Return (x, y) of the center of cell containing provided text 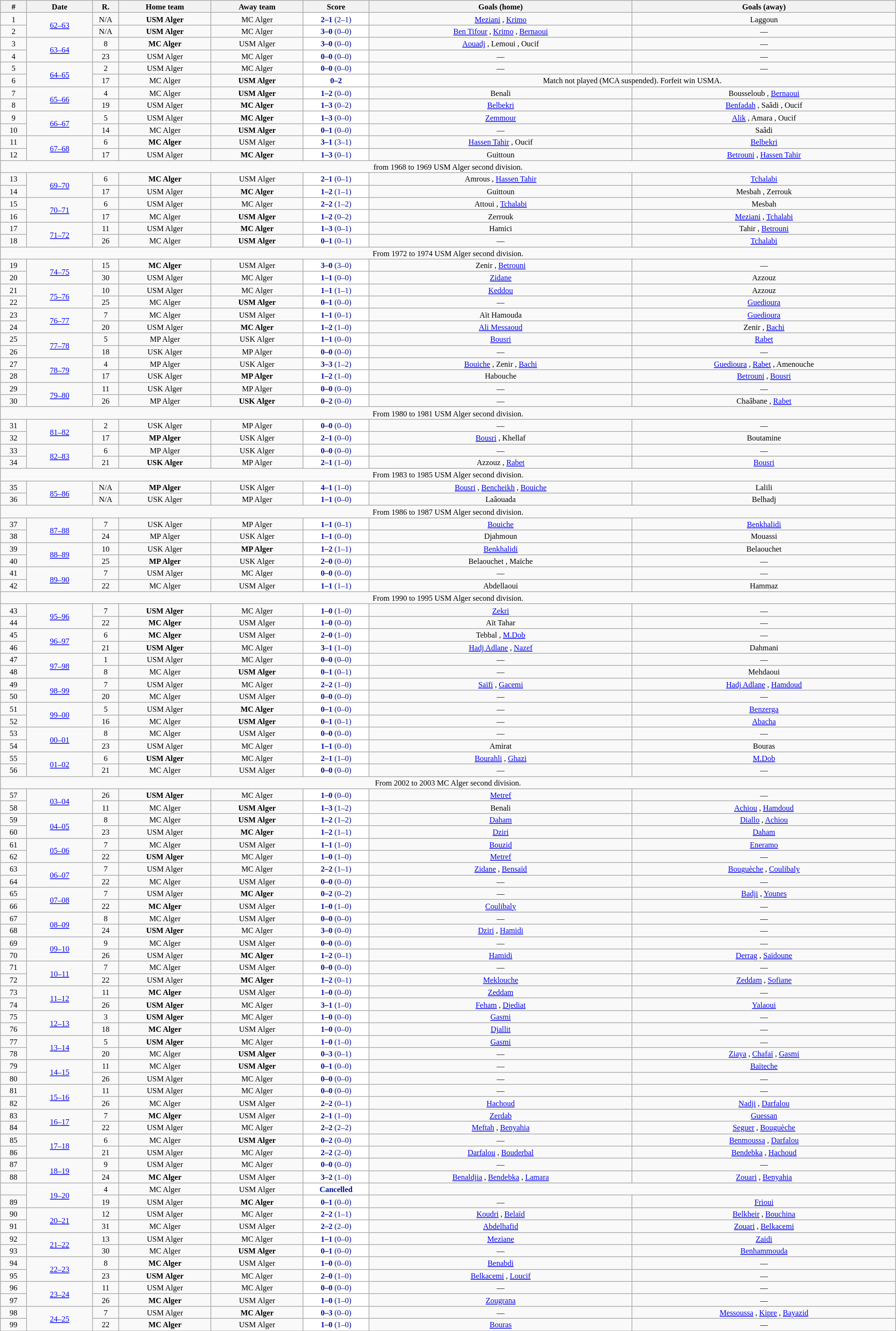
58 (14, 807)
82 (14, 1103)
Achiou , Hamdoud (764, 807)
50 (14, 696)
93 (14, 1251)
71 (14, 968)
54 (14, 745)
Dahmani (764, 647)
Belhadj (764, 499)
Hassen Tahir , Oucif (501, 142)
05–06 (60, 850)
12–13 (60, 1023)
11–12 (60, 998)
Darfalou , Bouderbal (501, 1152)
24–25 (60, 1318)
96 (14, 1288)
0–2 (336, 80)
Lalili (764, 487)
82–83 (60, 456)
Ziaya , Chafaï , Gasmi (764, 1054)
Coulibaly (501, 906)
Meziani , Krimo (501, 19)
# (14, 7)
72 (14, 980)
Meziane (501, 1238)
79–80 (60, 395)
89–90 (60, 579)
00–01 (60, 739)
3–0 (3–0) (336, 265)
Zeddam (501, 992)
Aït Hamouda (501, 314)
Benabdi (501, 1263)
Benzerga (764, 709)
22–23 (60, 1269)
Djallit (501, 1029)
99–00 (60, 715)
Hamidi (501, 955)
62 (14, 856)
60 (14, 832)
68 (14, 930)
Abdellaoui (501, 586)
Zeddam , Sofiane (764, 980)
Benmoussa , Darfalou (764, 1140)
Saïfi , Gacemi (501, 684)
Feham , Djediat (501, 1004)
2–1 (0–0) (336, 438)
R. (106, 7)
91 (14, 1226)
Rabet (764, 339)
Tebbal , M.Dob (501, 635)
09–10 (60, 949)
21–22 (60, 1245)
Alik , Amara , Oucif (764, 117)
84 (14, 1127)
Zekri (501, 610)
Azzouz , Rabet (501, 462)
3–3 (1–2) (336, 364)
14–15 (60, 1072)
Laâouada (501, 499)
86 (14, 1152)
Goals (away) (764, 7)
Attoui , Tchalabi (501, 204)
Bousri , Bencheikh , Bouiche (501, 487)
73 (14, 992)
Abacha (764, 721)
Betrouni , Hassen Tahir (764, 155)
1–2 (1–2) (336, 820)
Eneramo (764, 844)
99 (14, 1324)
Baïteche (764, 1066)
Benfadah , Saâdi , Oucif (764, 105)
Belaouchet , Maïche (501, 561)
40 (14, 561)
87–88 (60, 530)
13–14 (60, 1047)
From 1990 to 1995 USM Alger second division. (448, 598)
From 2002 to 2003 MC Alger second division. (448, 783)
3–2 (1–0) (336, 1177)
Hamici (501, 228)
Derrag , Saïdoune (764, 955)
2–2 (1–0) (336, 684)
88–89 (60, 555)
Saâdi (764, 130)
Score (336, 7)
Hammaz (764, 586)
Seguer , Bouguèche (764, 1127)
1–3 (0–2) (336, 105)
Zouari , Belkacemi (764, 1226)
Amrous , Hassen Tahir (501, 179)
Zidane (501, 277)
67 (14, 918)
78–79 (60, 370)
32 (14, 438)
Dziri , Hamidi (501, 930)
Benhammouda (764, 1251)
98 (14, 1312)
Zenir , Betrouni (501, 265)
87 (14, 1165)
1–3 (1–2) (336, 807)
Mesbah (764, 204)
62–63 (60, 25)
2–1 (2–1) (336, 19)
2–2 (2–2) (336, 1127)
Abdelhafid (501, 1226)
28 (14, 376)
03–04 (60, 801)
80 (14, 1078)
1–1 (1–0) (336, 844)
79 (14, 1066)
Meftah , Benyahia (501, 1127)
74–75 (60, 271)
69 (14, 943)
2–2 (0–1) (336, 1103)
41 (14, 573)
59 (14, 820)
Laggoun (764, 19)
63–64 (60, 50)
Meklouche (501, 980)
37 (14, 524)
78 (14, 1054)
57 (14, 795)
Betrouni , Bousri (764, 376)
64–65 (60, 74)
69–70 (60, 185)
Belkheir , Bouchina (764, 1214)
94 (14, 1263)
90 (14, 1214)
81–82 (60, 432)
1–3 (0–0) (336, 117)
96–97 (60, 641)
Messoussa , Kipre , Bayazid (764, 1312)
52 (14, 721)
Zouari , Benyahia (764, 1177)
27 (14, 364)
Zerdab (501, 1115)
Cancelled (336, 1189)
64 (14, 881)
Koudri , Belaïd (501, 1214)
85–86 (60, 493)
2–2 (1–2) (336, 204)
07–08 (60, 899)
Match not played (MCA suspended). Forfeit win USMA. (632, 80)
08–09 (60, 924)
Tahir , Betrouni (764, 228)
95–96 (60, 616)
Aouadj , Lemoui , Oucif (501, 43)
65–66 (60, 99)
Mouassi (764, 536)
01–02 (60, 764)
35 (14, 487)
53 (14, 733)
44 (14, 622)
From 1980 to 1981 USM Alger second division. (448, 413)
Bousri , Khellaf (501, 438)
33 (14, 450)
Zenir , Bachi (764, 327)
Habouche (501, 376)
18–19 (60, 1171)
15–16 (60, 1097)
29 (14, 389)
43 (14, 610)
38 (14, 536)
from 1968 to 1969 USM Alger second division. (448, 167)
16–17 (60, 1121)
74 (14, 1004)
Bousseloub , Bernaoui (764, 93)
4–1 (1–0) (336, 487)
77 (14, 1041)
M.Dob (764, 758)
Badji , Younes (764, 893)
66–67 (60, 123)
Bourahli , Ghazi (501, 758)
Mesbah , Zerrouk (764, 191)
0–2 (0–2) (336, 893)
Zemmour (501, 117)
97 (14, 1300)
Bouzid (501, 844)
Mehdaoui (764, 672)
Zaidi (764, 1238)
1–2 (0–0) (336, 93)
Meziani , Tchalabi (764, 216)
89 (14, 1201)
1–2 (0–2) (336, 216)
45 (14, 635)
76 (14, 1029)
55 (14, 758)
From 1972 to 1974 USM Alger second division. (448, 253)
Hachoud (501, 1103)
Aït Tahar (501, 622)
77–78 (60, 345)
70 (14, 955)
Zougrana (501, 1300)
75 (14, 1017)
98–99 (60, 690)
3–1 (3–1) (336, 142)
70–71 (60, 210)
81 (14, 1090)
Benaldjia , Bendebka , Lamara (501, 1177)
88 (14, 1177)
Amirat (501, 745)
19–20 (60, 1195)
Date (60, 7)
2–1 (0–1) (336, 179)
06–07 (60, 875)
Keddou (501, 290)
Bouiche , Zenir , Bachi (501, 364)
Zerrouk (501, 216)
75–76 (60, 296)
From 1983 to 1985 USM Alger second division. (448, 475)
17–18 (60, 1146)
49 (14, 684)
Bouiche (501, 524)
97–98 (60, 665)
Boutamine (764, 438)
95 (14, 1275)
10–11 (60, 974)
Hadj Adlane , Hamdoud (764, 684)
48 (14, 672)
42 (14, 586)
51 (14, 709)
Dziri (501, 832)
Nadji , Darfalou (764, 1103)
Djahmoun (501, 536)
92 (14, 1238)
Chaâbane , Rabet (764, 401)
Guessan (764, 1115)
46 (14, 647)
20–21 (60, 1220)
Hadj Adlane , Nazef (501, 647)
Frioui (764, 1201)
63 (14, 869)
From 1986 to 1987 USM Alger second division. (448, 511)
47 (14, 659)
Bouguèche , Coulibaly (764, 869)
61 (14, 844)
0–3 (0–1) (336, 1054)
Away team (257, 7)
56 (14, 770)
76–77 (60, 320)
Belkacemi , Loucif (501, 1275)
0–3 (0–0) (336, 1312)
65 (14, 893)
Diallo , Achiou (764, 820)
83 (14, 1115)
Goals (home) (501, 7)
34 (14, 462)
66 (14, 906)
Belaouchet (764, 549)
Ali Messaoud (501, 327)
23–24 (60, 1294)
85 (14, 1140)
67–68 (60, 148)
Yalaoui (764, 1004)
Guedioura , Rabet , Amenouche (764, 364)
36 (14, 499)
Ben Tifour , Krimo , Bernaoui (501, 31)
Bendebka , Hachoud (764, 1152)
71–72 (60, 234)
Zidane , Bensaïd (501, 869)
2–0 (0–0) (336, 561)
39 (14, 549)
Home team (164, 7)
04–05 (60, 826)
